Identify which cell holds the provided text, then report its (x, y) central coordinate. 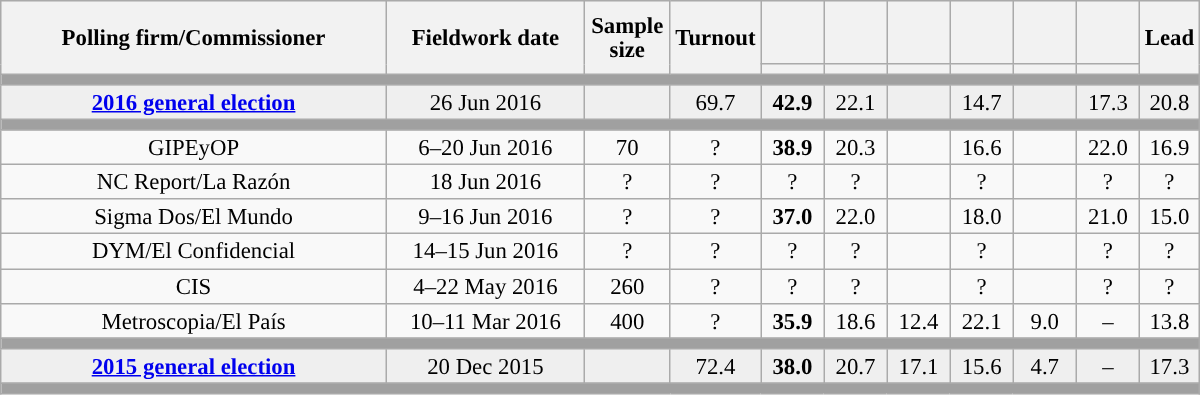
Sigma Dos/El Mundo (194, 218)
16.6 (982, 148)
6–20 Jun 2016 (485, 148)
14–15 Jun 2016 (485, 252)
12.4 (918, 320)
4.7 (1044, 366)
37.0 (792, 218)
13.8 (1169, 320)
260 (627, 286)
38.9 (792, 148)
Polling firm/Commissioner (194, 38)
2015 general election (194, 366)
16.9 (1169, 148)
69.7 (716, 102)
38.0 (792, 366)
DYM/El Confidencial (194, 252)
9–16 Jun 2016 (485, 218)
18 Jun 2016 (485, 182)
14.7 (982, 102)
18.6 (856, 320)
9.0 (1044, 320)
CIS (194, 286)
Sample size (627, 38)
35.9 (792, 320)
15.6 (982, 366)
20 Dec 2015 (485, 366)
Fieldwork date (485, 38)
21.0 (1108, 218)
15.0 (1169, 218)
18.0 (982, 218)
10–11 Mar 2016 (485, 320)
Lead (1169, 38)
42.9 (792, 102)
4–22 May 2016 (485, 286)
GIPEyOP (194, 148)
Turnout (716, 38)
20.7 (856, 366)
400 (627, 320)
NC Report/La Razón (194, 182)
20.8 (1169, 102)
20.3 (856, 148)
17.1 (918, 366)
2016 general election (194, 102)
72.4 (716, 366)
Metroscopia/El País (194, 320)
26 Jun 2016 (485, 102)
70 (627, 148)
